Provide the (x, y) coordinate of the cell's center where the given text is located.  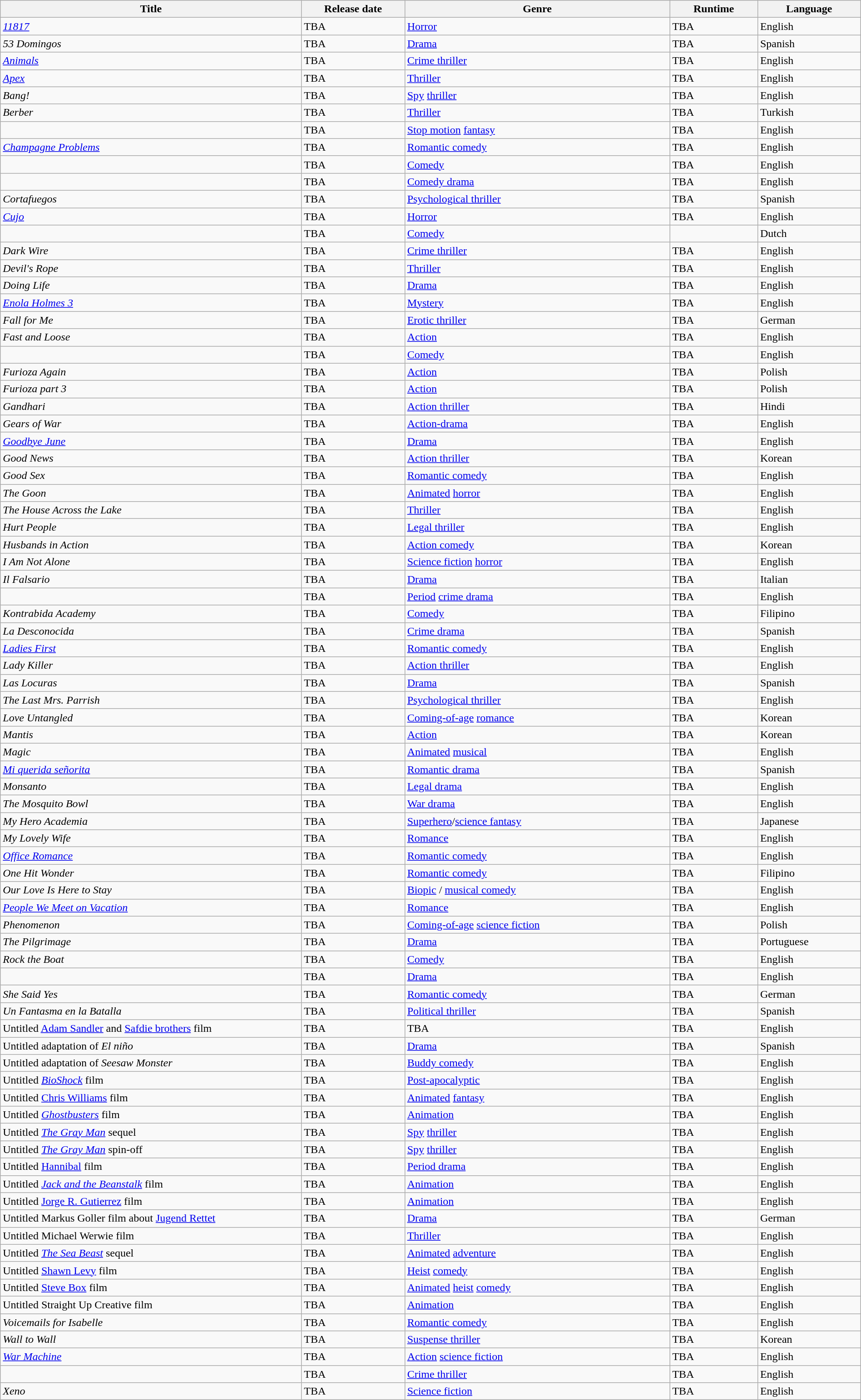
My Hero Academia (151, 821)
Portuguese (809, 942)
Untitled Jack and the Beanstalk film (151, 1184)
La Desconocida (151, 631)
She Said Yes (151, 994)
Untitled Hannibal film (151, 1167)
Untitled adaptation of Seesaw Monster (151, 1063)
Fast and Loose (151, 337)
I Am Not Alone (151, 562)
Untitled Markus Goller film about Jugend Rettet (151, 1218)
Language (809, 9)
Untitled The Gray Man sequel (151, 1132)
Title (151, 9)
The Last Mrs. Parrish (151, 700)
Heist comedy (537, 1270)
Our Love Is Here to Stay (151, 890)
Untitled Steve Box film (151, 1287)
53 Domingos (151, 44)
Good Sex (151, 475)
Gandhari (151, 406)
Voicemails for Isabelle (151, 1322)
Period drama (537, 1167)
Mystery (537, 303)
Untitled Shawn Levy film (151, 1270)
Legal thriller (537, 527)
Release date (353, 9)
Untitled Adam Sandler and Safdie brothers film (151, 1028)
Animals (151, 61)
Furioza Again (151, 372)
War Machine (151, 1357)
Stop motion fantasy (537, 130)
The Mosquito Bowl (151, 804)
Champagne Problems (151, 147)
Erotic thriller (537, 320)
Biopic / musical comedy (537, 890)
Enola Holmes 3 (151, 303)
Untitled The Sea Beast sequel (151, 1253)
Runtime (714, 9)
Furioza part 3 (151, 389)
Animated musical (537, 752)
Bang! (151, 95)
Animated fantasy (537, 1098)
Good News (151, 458)
Doing Life (151, 286)
The House Across the Lake (151, 510)
People We Meet on Vacation (151, 907)
Mi querida señorita (151, 769)
My Lovely Wife (151, 838)
Action comedy (537, 545)
War drama (537, 804)
Science fiction (537, 1391)
Turkish (809, 113)
One Hit Wonder (151, 873)
The Goon (151, 493)
Xeno (151, 1391)
Hurt People (151, 527)
Coming-of-age romance (537, 717)
Untitled adaptation of El niño (151, 1045)
Magic (151, 752)
Comedy drama (537, 182)
Animated horror (537, 493)
Suspense thriller (537, 1340)
Crime drama (537, 631)
Untitled The Gray Man spin-off (151, 1149)
Office Romance (151, 856)
11817 (151, 26)
Post-apocalyptic (537, 1080)
Untitled Ghostbusters film (151, 1115)
Superhero/science fantasy (537, 821)
Japanese (809, 821)
Untitled Straight Up Creative film (151, 1305)
Fall for Me (151, 320)
Cortafuegos (151, 199)
Animated adventure (537, 1253)
Legal drama (537, 787)
Coming-of-age science fiction (537, 925)
Devil's Rope (151, 268)
Un Fantasma en la Batalla (151, 1011)
Untitled Chris Williams film (151, 1098)
Science fiction horror (537, 562)
Dutch (809, 234)
Action science fiction (537, 1357)
Goodbye June (151, 441)
Untitled Michael Werwie film (151, 1236)
Monsanto (151, 787)
Italian (809, 579)
Phenomenon (151, 925)
Mantis (151, 735)
Lady Killer (151, 665)
Rock the Boat (151, 959)
Action-drama (537, 424)
Buddy comedy (537, 1063)
Kontrabida Academy (151, 614)
Dark Wire (151, 251)
Las Locuras (151, 683)
Hindi (809, 406)
Berber (151, 113)
Love Untangled (151, 717)
Cujo (151, 217)
Wall to Wall (151, 1340)
Untitled Jorge R. Gutierrez film (151, 1201)
The Pilgrimage (151, 942)
Gears of War (151, 424)
Period crime drama (537, 596)
Apex (151, 78)
Political thriller (537, 1011)
Animated heist comedy (537, 1287)
Il Falsario (151, 579)
Untitled BioShock film (151, 1080)
Ladies First (151, 648)
Romantic drama (537, 769)
Husbands in Action (151, 545)
Genre (537, 9)
